Find where the given text appears and provide that cell's center as [X, Y] coordinate. 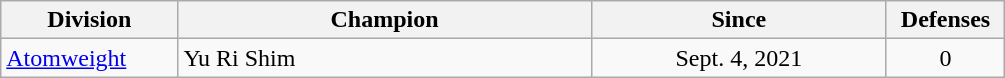
0 [945, 58]
Defenses [945, 20]
Atomweight [90, 58]
Champion [384, 20]
Division [90, 20]
Sept. 4, 2021 [738, 58]
Yu Ri Shim [384, 58]
Since [738, 20]
